Detect which cell encompasses the target text, then output its [x, y] center coordinate. 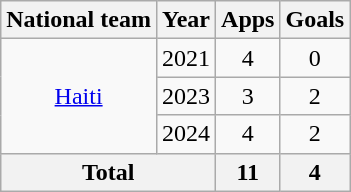
Year [186, 20]
Goals [315, 20]
Apps [248, 20]
2023 [186, 96]
Haiti [79, 96]
Total [108, 172]
2024 [186, 134]
National team [79, 20]
2021 [186, 58]
0 [315, 58]
11 [248, 172]
3 [248, 96]
